From the cell containing the given text, extract its center point as [x, y] coordinate. 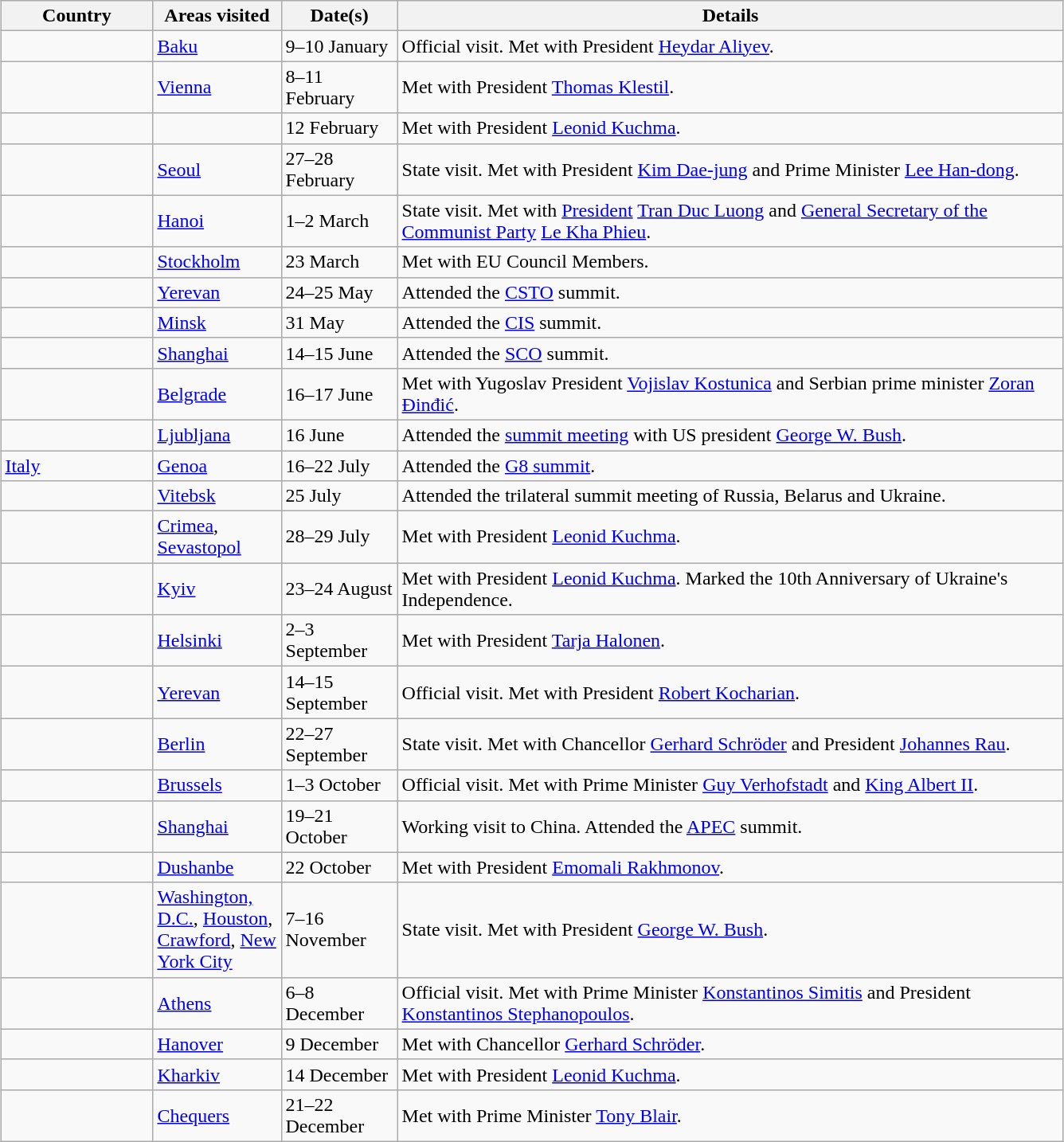
Areas visited [217, 16]
Kharkiv [217, 1074]
31 May [339, 323]
22 October [339, 867]
14–15 June [339, 353]
Attended the trilateral summit meeting of Russia, Belarus and Ukraine. [730, 496]
Genoa [217, 466]
Date(s) [339, 16]
Stockholm [217, 262]
14–15 September [339, 693]
1–2 March [339, 221]
Chequers [217, 1115]
Helsinki [217, 640]
Met with Chancellor Gerhard Schröder. [730, 1044]
16–17 June [339, 393]
12 February [339, 128]
Crimea, Sevastopol [217, 537]
Attended the CSTO summit. [730, 292]
7–16 November [339, 930]
1–3 October [339, 785]
Attended the G8 summit. [730, 466]
Attended the SCO summit. [730, 353]
6–8 December [339, 1003]
State visit. Met with Chancellor Gerhard Schröder and President Johannes Rau. [730, 744]
Met with President Thomas Klestil. [730, 88]
16 June [339, 435]
Attended the summit meeting with US president George W. Bush. [730, 435]
State visit. Met with President Kim Dae-jung and Prime Minister Lee Han-dong. [730, 169]
Official visit. Met with Prime Minister Konstantinos Simitis and President Konstantinos Stephanopoulos. [730, 1003]
State visit. Met with President Tran Duc Luong and General Secretary of the Communist Party Le Kha Phieu. [730, 221]
23 March [339, 262]
Washington, D.C., Houston, Crawford, New York City [217, 930]
Italy [76, 466]
27–28 February [339, 169]
Vienna [217, 88]
Dushanbe [217, 867]
22–27 September [339, 744]
19–21 October [339, 827]
9 December [339, 1044]
Details [730, 16]
Hanover [217, 1044]
16–22 July [339, 466]
14 December [339, 1074]
Belgrade [217, 393]
9–10 January [339, 46]
Kyiv [217, 589]
Berlin [217, 744]
Official visit. Met with President Heydar Aliyev. [730, 46]
Athens [217, 1003]
Official visit. Met with President Robert Kocharian. [730, 693]
Seoul [217, 169]
8–11 February [339, 88]
Met with Yugoslav President Vojislav Kostunica and Serbian prime minister Zoran Đinđić. [730, 393]
28–29 July [339, 537]
2–3 September [339, 640]
Attended the CIS summit. [730, 323]
Brussels [217, 785]
Country [76, 16]
Met with EU Council Members. [730, 262]
Ljubljana [217, 435]
Met with President Tarja Halonen. [730, 640]
23–24 August [339, 589]
Baku [217, 46]
Hanoi [217, 221]
Met with President Emomali Rakhmonov. [730, 867]
State visit. Met with President George W. Bush. [730, 930]
Vitebsk [217, 496]
Met with Prime Minister Tony Blair. [730, 1115]
Minsk [217, 323]
21–22 December [339, 1115]
Working visit to China. Attended the APEC summit. [730, 827]
25 July [339, 496]
Met with President Leonid Kuchma. Marked the 10th Anniversary of Ukraine's Independence. [730, 589]
Official visit. Met with Prime Minister Guy Verhofstadt and King Albert II. [730, 785]
24–25 May [339, 292]
